Extract the [x, y] coordinate from the center of the cell holding the provided text.  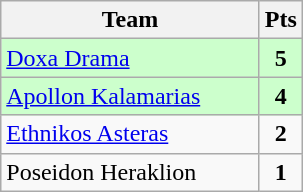
Team [130, 20]
Ethnikos Asteras [130, 134]
1 [280, 172]
Pts [280, 20]
5 [280, 58]
4 [280, 96]
2 [280, 134]
Poseidon Heraklion [130, 172]
Doxa Drama [130, 58]
Apollon Kalamarias [130, 96]
